Identify which cell holds the provided text, then report its [x, y] central coordinate. 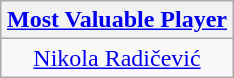
Nikola Radičević [116, 58]
Most Valuable Player [116, 20]
